Search for the cell housing the specified text and yield its (x, y) center coordinate. 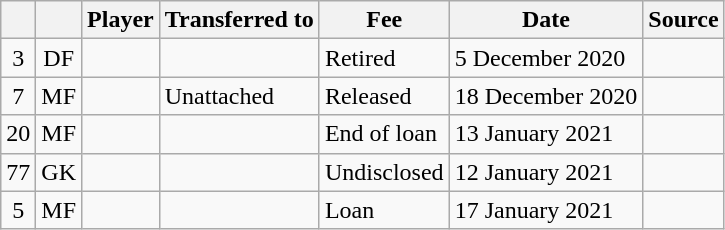
Fee (384, 20)
Unattached (239, 96)
DF (59, 58)
5 December 2020 (546, 58)
18 December 2020 (546, 96)
5 (18, 210)
Source (684, 20)
3 (18, 58)
Retired (384, 58)
12 January 2021 (546, 172)
GK (59, 172)
7 (18, 96)
Transferred to (239, 20)
Player (121, 20)
Released (384, 96)
20 (18, 134)
Date (546, 20)
Loan (384, 210)
End of loan (384, 134)
Undisclosed (384, 172)
77 (18, 172)
13 January 2021 (546, 134)
17 January 2021 (546, 210)
